Scan for the cell matching the given text and deliver its (x, y) coordinate at center. 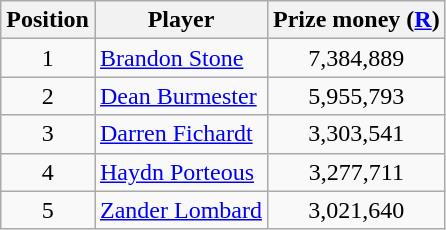
3 (48, 134)
Darren Fichardt (180, 134)
3,303,541 (356, 134)
4 (48, 172)
5 (48, 210)
2 (48, 96)
Zander Lombard (180, 210)
3,277,711 (356, 172)
3,021,640 (356, 210)
Prize money (R) (356, 20)
Dean Burmester (180, 96)
Haydn Porteous (180, 172)
Brandon Stone (180, 58)
Player (180, 20)
Position (48, 20)
1 (48, 58)
7,384,889 (356, 58)
5,955,793 (356, 96)
